Capture the cell that displays the provided text and extract its [X, Y] central coordinate. 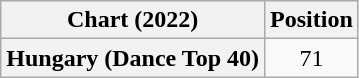
Chart (2022) [133, 20]
Hungary (Dance Top 40) [133, 58]
Position [312, 20]
71 [312, 58]
